From the cell containing the given text, extract its center point as (x, y) coordinate. 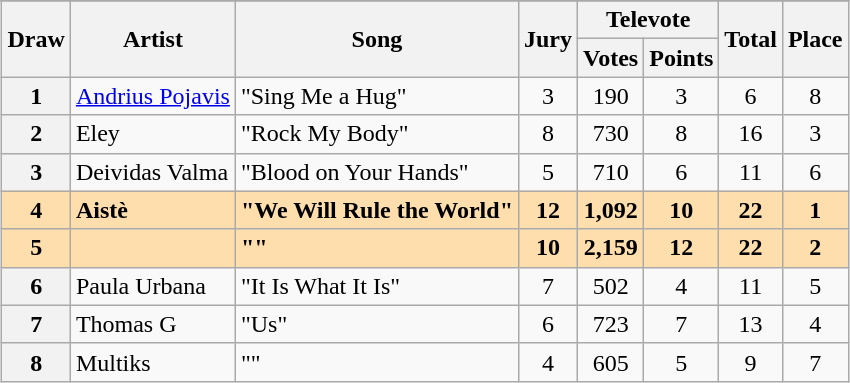
16 (751, 134)
"Sing Me a Hug" (376, 96)
13 (751, 324)
"Blood on Your Hands" (376, 172)
"Us" (376, 324)
710 (611, 172)
Total (751, 39)
Andrius Pojavis (152, 96)
723 (611, 324)
Votes (611, 58)
Eley (152, 134)
Artist (152, 39)
"Rock My Body" (376, 134)
Thomas G (152, 324)
Points (682, 58)
"It Is What It Is" (376, 286)
"We Will Rule the World" (376, 210)
605 (611, 362)
9 (751, 362)
190 (611, 96)
1,092 (611, 210)
Song (376, 39)
Place (815, 39)
502 (611, 286)
730 (611, 134)
Jury (548, 39)
Paula Urbana (152, 286)
Televote (648, 20)
2,159 (611, 248)
Draw (36, 39)
Aistè (152, 210)
Multiks (152, 362)
Deividas Valma (152, 172)
